Search for the cell housing the specified text and yield its [X, Y] center coordinate. 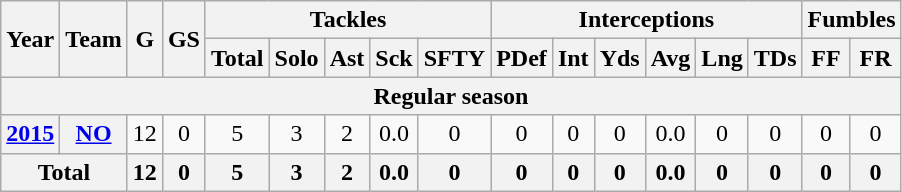
SFTY [454, 58]
Regular season [451, 96]
Ast [347, 58]
TDs [775, 58]
Interceptions [646, 20]
GS [184, 39]
FR [876, 58]
Lng [722, 58]
FF [826, 58]
Year [30, 39]
Tackles [348, 20]
Team [94, 39]
Avg [670, 58]
Sck [394, 58]
Fumbles [852, 20]
2015 [30, 134]
Solo [296, 58]
Yds [620, 58]
G [144, 39]
PDef [522, 58]
Int [573, 58]
NO [94, 134]
